Return (x, y) of the center of cell containing provided text 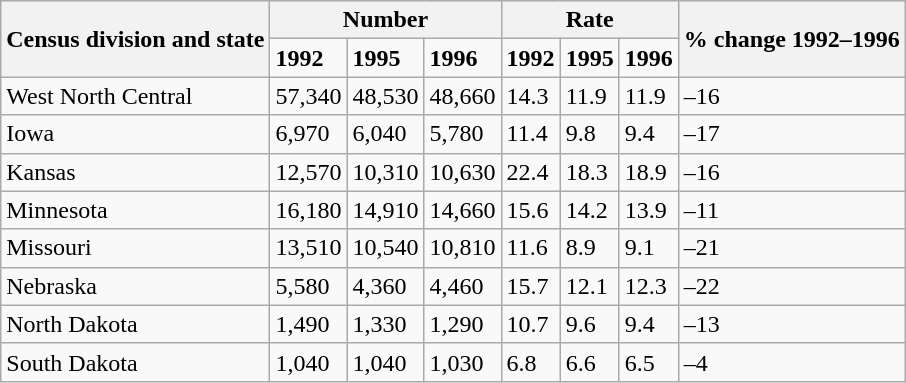
1,030 (462, 362)
6.6 (590, 362)
1,330 (386, 324)
4,460 (462, 286)
Kansas (136, 172)
10,540 (386, 248)
Nebraska (136, 286)
12.3 (648, 286)
14.3 (530, 96)
9.6 (590, 324)
10,810 (462, 248)
5,580 (308, 286)
48,530 (386, 96)
14,660 (462, 210)
22.4 (530, 172)
% change 1992–1996 (792, 39)
10,310 (386, 172)
–4 (792, 362)
11.6 (530, 248)
12,570 (308, 172)
10,630 (462, 172)
–17 (792, 134)
4,360 (386, 286)
8.9 (590, 248)
–13 (792, 324)
Iowa (136, 134)
South Dakota (136, 362)
North Dakota (136, 324)
12.1 (590, 286)
15.6 (530, 210)
Rate (590, 20)
1,490 (308, 324)
14.2 (590, 210)
Number (386, 20)
18.9 (648, 172)
15.7 (530, 286)
6.5 (648, 362)
48,660 (462, 96)
5,780 (462, 134)
West North Central (136, 96)
57,340 (308, 96)
13.9 (648, 210)
16,180 (308, 210)
Minnesota (136, 210)
9.1 (648, 248)
–22 (792, 286)
11.4 (530, 134)
6.8 (530, 362)
14,910 (386, 210)
10.7 (530, 324)
6,040 (386, 134)
–21 (792, 248)
1,290 (462, 324)
Census division and state (136, 39)
6,970 (308, 134)
13,510 (308, 248)
–11 (792, 210)
Missouri (136, 248)
18.3 (590, 172)
9.8 (590, 134)
